Return [X, Y] of the center of cell containing provided text 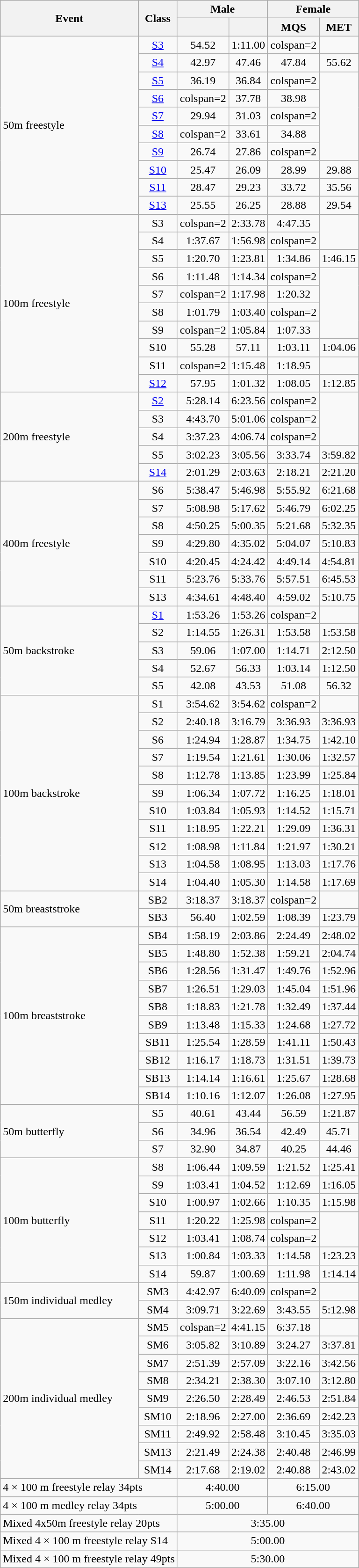
2:38.30 [248, 1381]
3:12.80 [339, 1381]
6:23.56 [248, 401]
4:40.00 [223, 1488]
1:34.86 [294, 259]
37.78 [248, 98]
3:37.23 [203, 437]
SB3 [158, 918]
5:33.76 [248, 579]
1:23.23 [339, 1256]
4:34.61 [203, 597]
1:46.15 [339, 259]
1:21.97 [294, 846]
Mixed 4 × 100 m freestyle relay S14 [89, 1541]
2:49.92 [203, 1434]
3:33.74 [294, 454]
1:34.75 [294, 739]
1:14.52 [294, 811]
34.88 [294, 134]
56.32 [339, 686]
35.56 [339, 187]
4:29.80 [203, 544]
1:23.79 [339, 918]
1:16.05 [339, 1185]
55.62 [339, 63]
1:11.84 [248, 846]
5:01.06 [248, 419]
1:41.11 [294, 1042]
26.25 [248, 205]
1:07.72 [248, 793]
1:20.32 [294, 294]
3:10.89 [248, 1345]
1:24.94 [203, 739]
1:45.04 [294, 989]
5:38.47 [203, 490]
36.84 [248, 80]
1:26.08 [294, 1096]
6:45.53 [339, 579]
2:58.48 [248, 1434]
6:02.25 [339, 508]
2:01.29 [203, 472]
2:36.69 [294, 1416]
1:00.84 [203, 1256]
1:32.49 [294, 1006]
4 × 100 m freestyle relay 34pts [89, 1488]
6:40.09 [248, 1291]
1:04.52 [248, 1185]
1:03.40 [248, 312]
1:11.98 [294, 1274]
SM3 [158, 1291]
42.49 [294, 1131]
45.71 [339, 1131]
400m freestyle [69, 543]
1:08.05 [294, 383]
1:52.38 [248, 953]
4:35.02 [248, 544]
36.54 [248, 1131]
4:54.81 [339, 562]
26.09 [248, 169]
1:12.69 [294, 1185]
100m breaststroke [69, 1015]
5:08.98 [203, 508]
3:43.55 [294, 1309]
1:03.11 [294, 348]
1:31.47 [248, 971]
2:34.21 [203, 1381]
1:01.79 [203, 312]
SB13 [158, 1078]
5:23.76 [203, 579]
36.19 [203, 80]
1:25.54 [203, 1042]
5:00.35 [248, 526]
51.08 [294, 686]
1:07.00 [248, 650]
29.54 [339, 205]
1:30.21 [339, 846]
1:17.76 [339, 864]
SB14 [158, 1096]
1:12.78 [203, 775]
3:10.45 [294, 1434]
56.33 [248, 668]
SB2 [158, 900]
4:59.02 [294, 597]
47.46 [248, 63]
1:23.99 [294, 775]
1:37.44 [339, 1006]
1:18.73 [248, 1060]
43.53 [248, 686]
3:09.71 [203, 1309]
3:05.56 [248, 454]
2:21.49 [203, 1452]
1:03.14 [294, 668]
2:42.23 [339, 1416]
4:43.70 [203, 419]
1:27.72 [339, 1024]
200m freestyle [69, 437]
2:46.53 [294, 1399]
1:36.31 [339, 829]
3:02.23 [203, 454]
1:21.52 [294, 1167]
1:10.35 [294, 1203]
6:21.68 [339, 490]
38.98 [294, 98]
2:04.74 [339, 953]
4:24.42 [248, 562]
2:28.49 [248, 1399]
44.46 [339, 1149]
1:08.95 [248, 864]
26.74 [203, 152]
1:28.56 [203, 971]
150m individual medley [69, 1300]
42.97 [203, 63]
1:51.96 [339, 989]
1:15.48 [248, 365]
4:49.14 [294, 562]
5:10.75 [339, 597]
2:19.02 [248, 1470]
5:28.14 [203, 401]
1:52.96 [339, 971]
1:07.33 [294, 330]
2:43.02 [339, 1470]
4:42.97 [203, 1291]
1:12.85 [339, 383]
34.96 [203, 1131]
1:29.03 [248, 989]
5:30.00 [267, 1559]
47.84 [294, 63]
1:24.68 [294, 1024]
29.88 [339, 169]
SM10 [158, 1416]
2:33.78 [248, 223]
1:11.48 [203, 277]
3:16.79 [248, 722]
SB12 [158, 1060]
1:14.71 [294, 650]
50m backstroke [69, 650]
100m butterfly [69, 1220]
1:23.81 [248, 259]
1:37.67 [203, 241]
5:46.98 [248, 490]
1:30.06 [294, 757]
1:16.61 [248, 1078]
1:14.55 [203, 633]
56.40 [203, 918]
1:00.97 [203, 1203]
1:18.83 [203, 1006]
55.28 [203, 348]
25.47 [203, 169]
1:31.51 [294, 1060]
1:13.85 [248, 775]
2:57.09 [248, 1363]
SM11 [158, 1434]
Male [223, 9]
1:49.76 [294, 971]
32.90 [203, 1149]
6:15.00 [313, 1488]
SM5 [158, 1327]
Class [158, 18]
28.99 [294, 169]
1:22.21 [248, 829]
100m backstroke [69, 793]
1:28.68 [339, 1078]
5:17.62 [248, 508]
4 × 100 m medley relay 34pts [89, 1505]
1:26.51 [203, 989]
5:57.51 [294, 579]
1:12.50 [339, 668]
1:26.31 [248, 633]
27.86 [248, 152]
34.87 [248, 1149]
SB5 [158, 953]
42.08 [203, 686]
1:01.32 [248, 383]
SM4 [158, 1309]
1:10.16 [203, 1096]
5:32.35 [339, 526]
4:47.35 [294, 223]
50m freestyle [69, 125]
200m individual medley [69, 1398]
2:51.39 [203, 1363]
1:39.73 [339, 1060]
1:13.48 [203, 1024]
1:20.22 [203, 1220]
1:21.87 [339, 1114]
1:25.41 [339, 1167]
1:28.59 [248, 1042]
5:55.92 [294, 490]
50m butterfly [69, 1131]
1:17.98 [248, 294]
2:51.84 [339, 1399]
33.61 [248, 134]
1:59.21 [294, 953]
5:12.98 [339, 1309]
2:03.86 [248, 935]
3:22.16 [294, 1363]
1:18.01 [339, 793]
2:21.20 [339, 472]
1:20.70 [203, 259]
3:35.00 [267, 1523]
6:37.18 [294, 1327]
2:03.63 [248, 472]
Mixed 4 × 100 m freestyle relay 49pts [89, 1559]
MET [339, 27]
1:25.98 [248, 1220]
1:28.87 [248, 739]
1:05.93 [248, 811]
1:05.84 [248, 330]
3:24.27 [294, 1345]
1:42.10 [339, 739]
29.94 [203, 116]
1:56.98 [248, 241]
4:41.15 [248, 1327]
3:37.81 [339, 1345]
Mixed 4x50m freestyle relay 20pts [89, 1523]
1:15.98 [339, 1203]
28.47 [203, 187]
1:21.78 [248, 1006]
5:04.07 [294, 544]
SB11 [158, 1042]
1:00.69 [248, 1274]
1:04.06 [339, 348]
1:04.58 [203, 864]
SM13 [158, 1452]
3:42.56 [339, 1363]
56.59 [294, 1114]
1:06.44 [203, 1167]
5:21.68 [294, 526]
5:10.83 [339, 544]
MQS [294, 27]
1:08.74 [248, 1238]
2:24.38 [248, 1452]
3:35.03 [339, 1434]
1:27.95 [339, 1096]
1:09.59 [248, 1167]
3:07.10 [294, 1381]
57.11 [248, 348]
SM6 [158, 1345]
2:40.18 [203, 722]
6:40.00 [313, 1505]
52.67 [203, 668]
Event [69, 18]
1:16.17 [203, 1060]
1:02.66 [248, 1203]
1:25.84 [339, 775]
1:25.67 [294, 1078]
1:16.25 [294, 793]
1:04.40 [203, 882]
SB4 [158, 935]
1:06.34 [203, 793]
SB6 [158, 971]
1:15.33 [248, 1024]
2:24.49 [294, 935]
1:15.71 [339, 811]
3:59.82 [339, 454]
59.87 [203, 1274]
1:05.30 [248, 882]
3:05.82 [203, 1345]
1:21.61 [248, 757]
2:26.50 [203, 1399]
43.44 [248, 1114]
2:40.88 [294, 1470]
25.55 [203, 205]
2:18.21 [294, 472]
SM7 [158, 1363]
1:03.84 [203, 811]
2:17.68 [203, 1470]
54.52 [203, 45]
1:32.57 [339, 757]
3:22.69 [248, 1309]
SB8 [158, 1006]
4:50.25 [203, 526]
1:48.80 [203, 953]
1:19.54 [203, 757]
2:48.02 [339, 935]
57.95 [203, 383]
1:29.09 [294, 829]
SB9 [158, 1024]
1:58.19 [203, 935]
SB7 [158, 989]
1:50.43 [339, 1042]
33.72 [294, 187]
40.61 [203, 1114]
100m freestyle [69, 303]
50m breaststroke [69, 909]
2:12.50 [339, 650]
4:20.45 [203, 562]
1:11.00 [248, 45]
1:17.69 [339, 882]
31.03 [248, 116]
1:13.03 [294, 864]
SM9 [158, 1399]
2:18.96 [203, 1416]
1:08.39 [294, 918]
28.88 [294, 205]
29.23 [248, 187]
40.25 [294, 1149]
SM8 [158, 1381]
1:14.34 [248, 277]
SM14 [158, 1470]
4:48.40 [248, 597]
1:08.98 [203, 846]
2:27.00 [248, 1416]
59.06 [203, 650]
1:02.59 [248, 918]
5:46.79 [294, 508]
Female [313, 9]
1:03.33 [248, 1256]
1:12.07 [248, 1096]
4:06.74 [248, 437]
2:46.99 [339, 1452]
2:40.48 [294, 1452]
